Capture the cell that displays the provided text and extract its (x, y) central coordinate. 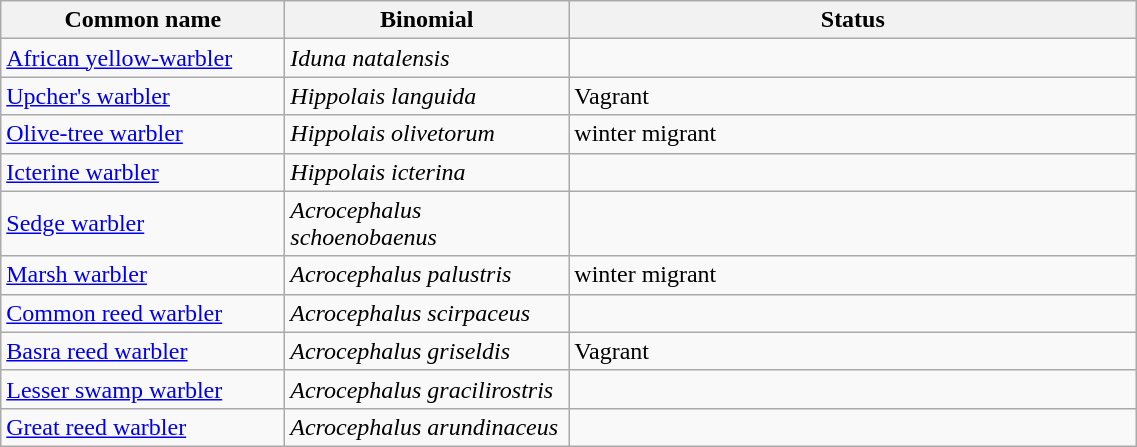
Binomial (427, 20)
Lesser swamp warbler (143, 389)
Acrocephalus scirpaceus (427, 313)
Acrocephalus palustris (427, 275)
Acrocephalus schoenobaenus (427, 224)
Basra reed warbler (143, 351)
Olive-tree warbler (143, 134)
Marsh warbler (143, 275)
Common name (143, 20)
Upcher's warbler (143, 96)
Iduna natalensis (427, 58)
Hippolais icterina (427, 172)
Acrocephalus gracilirostris (427, 389)
Great reed warbler (143, 427)
Common reed warbler (143, 313)
Hippolais olivetorum (427, 134)
Acrocephalus arundinaceus (427, 427)
Hippolais languida (427, 96)
African yellow-warbler (143, 58)
Icterine warbler (143, 172)
Status (853, 20)
Acrocephalus griseldis (427, 351)
Sedge warbler (143, 224)
